Capture the cell that displays the provided text and extract its [x, y] central coordinate. 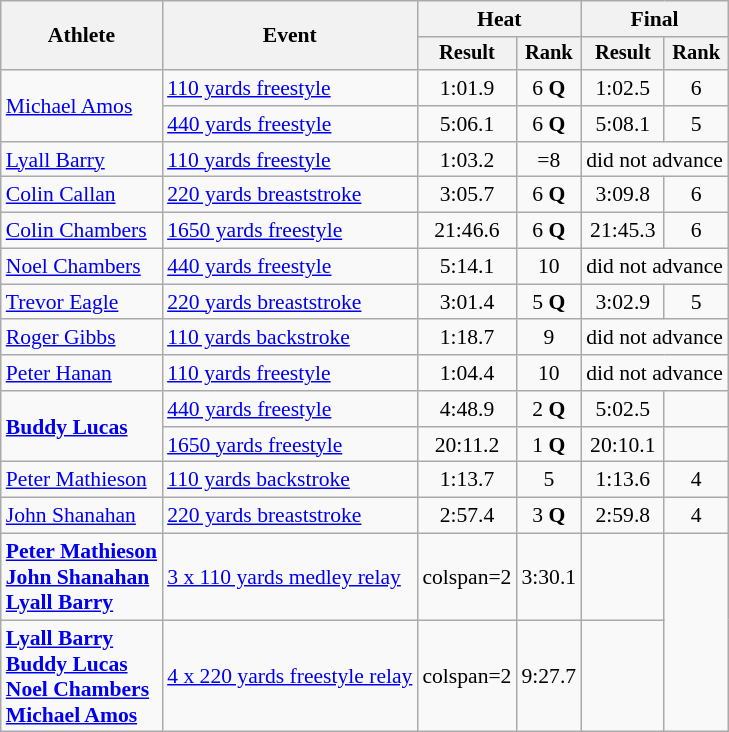
Noel Chambers [82, 267]
1:18.7 [466, 338]
Buddy Lucas [82, 426]
Colin Chambers [82, 231]
Peter Mathieson [82, 480]
Athlete [82, 36]
3:01.4 [466, 302]
1:04.4 [466, 373]
1:01.9 [466, 88]
1:13.6 [622, 480]
4 x 220 yards freestyle relay [290, 676]
2:59.8 [622, 516]
Heat [499, 19]
3 x 110 yards medley relay [290, 578]
5 Q [548, 302]
21:45.3 [622, 231]
Roger Gibbs [82, 338]
3 Q [548, 516]
Colin Callan [82, 195]
20:11.2 [466, 445]
Michael Amos [82, 106]
1:03.2 [466, 160]
Lyall BarryBuddy LucasNoel ChambersMichael Amos [82, 676]
John Shanahan [82, 516]
20:10.1 [622, 445]
3:30.1 [548, 578]
Final [654, 19]
2 Q [548, 409]
9:27.7 [548, 676]
1:02.5 [622, 88]
2:57.4 [466, 516]
3:05.7 [466, 195]
Peter MathiesonJohn ShanahanLyall Barry [82, 578]
3:02.9 [622, 302]
5:08.1 [622, 124]
1:13.7 [466, 480]
Lyall Barry [82, 160]
21:46.6 [466, 231]
9 [548, 338]
3:09.8 [622, 195]
Peter Hanan [82, 373]
5:06.1 [466, 124]
Event [290, 36]
=8 [548, 160]
4:48.9 [466, 409]
5:14.1 [466, 267]
1 Q [548, 445]
Trevor Eagle [82, 302]
5:02.5 [622, 409]
